Return [X, Y] of the center of cell containing provided text 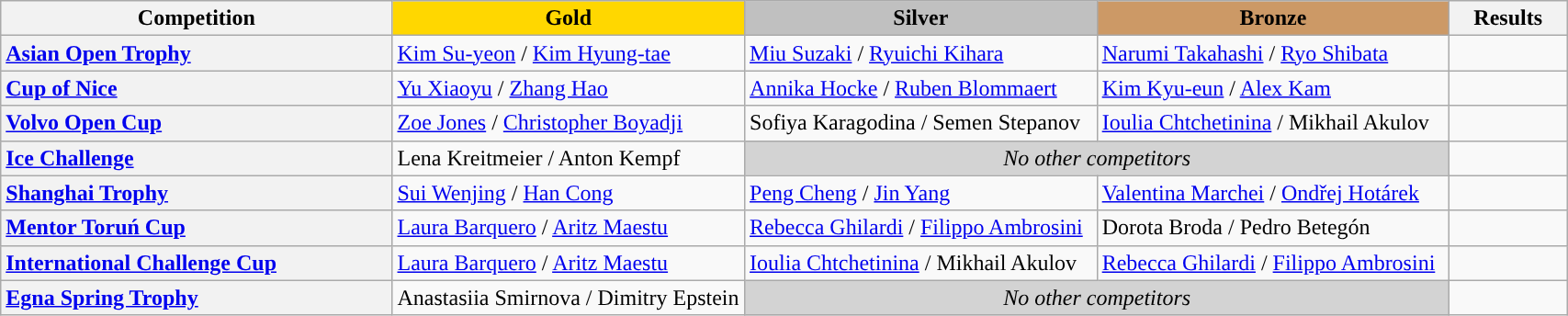
Narumi Takahashi / Ryo Shibata [1273, 53]
Peng Cheng / Jin Yang [921, 193]
Shanghai Trophy [197, 193]
Volvo Open Cup [197, 123]
Valentina Marchei / Ondřej Hotárek [1273, 193]
Silver [921, 18]
Cup of Nice [197, 88]
Egna Spring Trophy [197, 298]
Gold [569, 18]
Asian Open Trophy [197, 53]
Yu Xiaoyu / Zhang Hao [569, 88]
Zoe Jones / Christopher Boyadji [569, 123]
Sofiya Karagodina / Semen Stepanov [921, 123]
Anastasiia Smirnova / Dimitry Epstein [569, 298]
Ice Challenge [197, 158]
Miu Suzaki / Ryuichi Kihara [921, 53]
Kim Kyu-eun / Alex Kam [1273, 88]
International Challenge Cup [197, 263]
Bronze [1273, 18]
Mentor Toruń Cup [197, 228]
Sui Wenjing / Han Cong [569, 193]
Kim Su-yeon / Kim Hyung-tae [569, 53]
Competition [197, 18]
Dorota Broda / Pedro Betegón [1273, 228]
Results [1508, 18]
Annika Hocke / Ruben Blommaert [921, 88]
Lena Kreitmeier / Anton Kempf [569, 158]
